Pinpoint the cell where the given text exists, returning its (X, Y) midpoint coordinate. 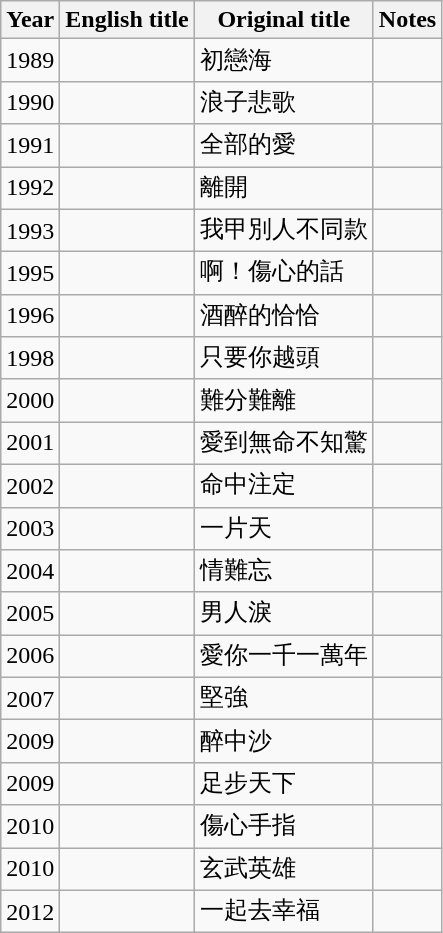
1989 (30, 60)
啊！傷心的話 (284, 274)
2004 (30, 572)
Notes (407, 20)
一片天 (284, 528)
2007 (30, 698)
2002 (30, 486)
1990 (30, 102)
堅強 (284, 698)
一起去幸福 (284, 912)
2006 (30, 656)
全部的愛 (284, 146)
English title (127, 20)
只要你越頭 (284, 358)
醉中沙 (284, 742)
愛到無命不知驚 (284, 444)
2005 (30, 614)
2003 (30, 528)
我甲別人不同款 (284, 230)
Original title (284, 20)
1996 (30, 316)
1992 (30, 188)
2012 (30, 912)
Year (30, 20)
酒醉的恰恰 (284, 316)
初戀海 (284, 60)
玄武英雄 (284, 870)
難分難離 (284, 400)
愛你一千一萬年 (284, 656)
1991 (30, 146)
情難忘 (284, 572)
命中注定 (284, 486)
2000 (30, 400)
浪子悲歌 (284, 102)
2001 (30, 444)
足步天下 (284, 784)
男人淚 (284, 614)
離開 (284, 188)
傷心手指 (284, 826)
1995 (30, 274)
1998 (30, 358)
1993 (30, 230)
